Extract the (X, Y) coordinate from the center of the cell holding the provided text.  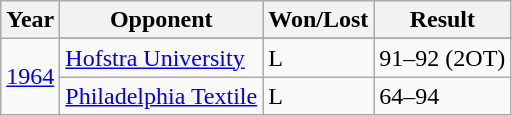
91–92 (2OT) (442, 58)
Year (30, 20)
64–94 (442, 96)
1964 (30, 77)
Hofstra University (162, 58)
Philadelphia Textile (162, 96)
Opponent (162, 20)
Result (442, 20)
Won/Lost (318, 20)
